Output the (X, Y) coordinate of the center of the cell containing the given text.  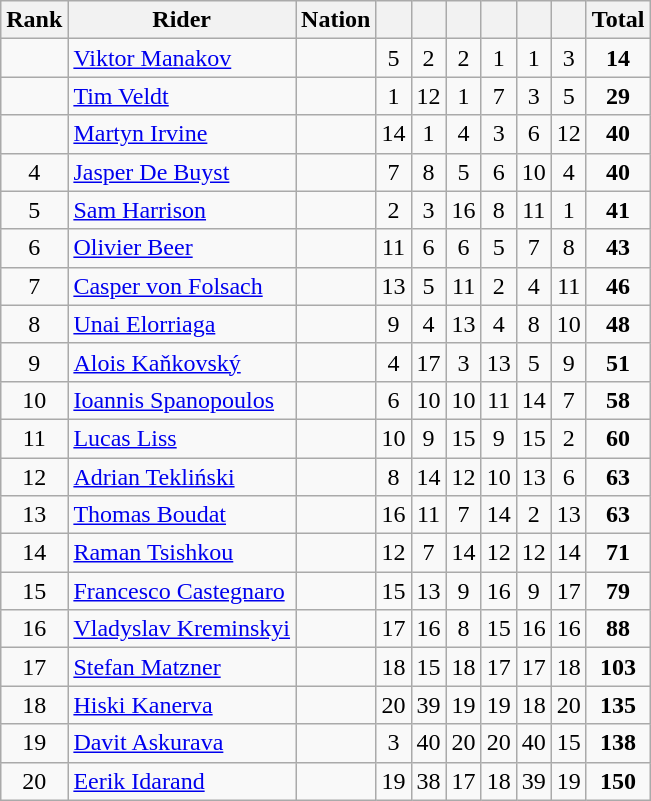
Nation (336, 20)
Alois Kaňkovský (182, 362)
Eerik Idarand (182, 781)
Hiski Kanerva (182, 705)
46 (618, 286)
58 (618, 400)
Sam Harrison (182, 210)
138 (618, 743)
Lucas Liss (182, 438)
38 (428, 781)
Stefan Matzner (182, 667)
150 (618, 781)
41 (618, 210)
Viktor Manakov (182, 58)
Vladyslav Kreminskyi (182, 629)
71 (618, 553)
48 (618, 324)
Martyn Irvine (182, 134)
103 (618, 667)
Rank (34, 20)
Ioannis Spanopoulos (182, 400)
Total (618, 20)
Tim Veldt (182, 96)
79 (618, 591)
Unai Elorriaga (182, 324)
Jasper De Buyst (182, 172)
Francesco Castegnaro (182, 591)
43 (618, 248)
135 (618, 705)
Davit Askurava (182, 743)
Adrian Tekliński (182, 477)
88 (618, 629)
Thomas Boudat (182, 515)
60 (618, 438)
29 (618, 96)
Raman Tsishkou (182, 553)
Casper von Folsach (182, 286)
51 (618, 362)
Olivier Beer (182, 248)
Rider (182, 20)
